Identify which cell holds the provided text, then report its (X, Y) central coordinate. 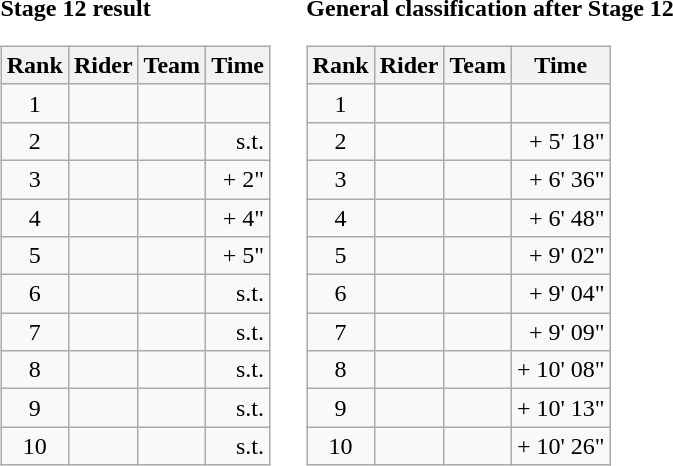
+ 6' 36" (560, 179)
+ 9' 04" (560, 294)
+ 9' 02" (560, 256)
+ 4" (238, 217)
+ 9' 09" (560, 332)
+ 6' 48" (560, 217)
+ 5' 18" (560, 141)
+ 2" (238, 179)
+ 10' 26" (560, 446)
+ 10' 08" (560, 370)
+ 5" (238, 256)
+ 10' 13" (560, 408)
